Detect which cell encompasses the target text, then output its (x, y) center coordinate. 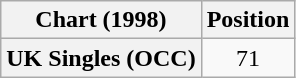
71 (248, 58)
Position (248, 20)
UK Singles (OCC) (101, 58)
Chart (1998) (101, 20)
